Find where the given text appears and provide that cell's center as (X, Y) coordinate. 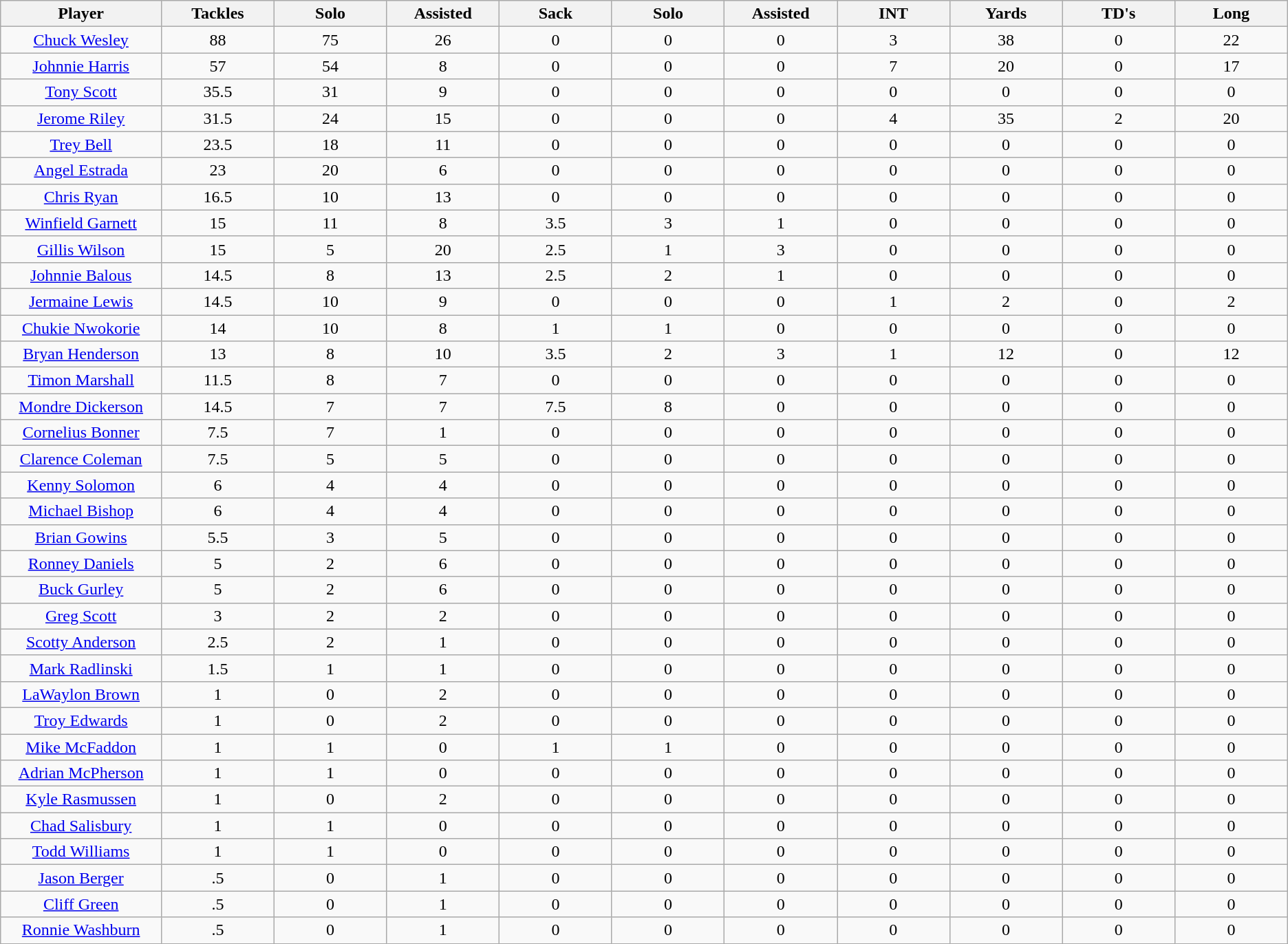
88 (218, 40)
Johnnie Balous (81, 275)
Michael Bishop (81, 511)
Troy Edwards (81, 720)
Jerome Riley (81, 118)
18 (330, 144)
Yards (1006, 14)
Player (81, 14)
Tackles (218, 14)
Timon Marshall (81, 380)
54 (330, 66)
Greg Scott (81, 616)
23.5 (218, 144)
Angel Estrada (81, 171)
57 (218, 66)
Mondre Dickerson (81, 407)
75 (330, 40)
38 (1006, 40)
LaWaylon Brown (81, 694)
Cornelius Bonner (81, 433)
11.5 (218, 380)
23 (218, 171)
INT (894, 14)
Chuck Wesley (81, 40)
24 (330, 118)
TD's (1119, 14)
Bryan Henderson (81, 354)
Scotty Anderson (81, 642)
Tony Scott (81, 92)
Buck Gurley (81, 590)
Sack (556, 14)
26 (443, 40)
16.5 (218, 197)
35.5 (218, 92)
Chad Salisbury (81, 826)
Trey Bell (81, 144)
Kenny Solomon (81, 485)
Clarence Coleman (81, 459)
Mark Radlinski (81, 668)
Winfield Garnett (81, 223)
Gillis Wilson (81, 249)
5.5 (218, 537)
Chukie Nwokorie (81, 328)
22 (1232, 40)
Mike McFaddon (81, 747)
17 (1232, 66)
Ronnie Washburn (81, 930)
Jason Berger (81, 878)
Cliff Green (81, 904)
Adrian McPherson (81, 773)
Jermaine Lewis (81, 301)
Kyle Rasmussen (81, 800)
Chris Ryan (81, 197)
Ronney Daniels (81, 564)
35 (1006, 118)
Johnnie Harris (81, 66)
Brian Gowins (81, 537)
Todd Williams (81, 852)
31 (330, 92)
1.5 (218, 668)
Long (1232, 14)
14 (218, 328)
31.5 (218, 118)
